Capture the cell that displays the provided text and extract its [x, y] central coordinate. 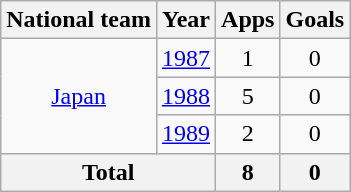
1 [248, 58]
Apps [248, 20]
8 [248, 172]
Total [108, 172]
1989 [186, 134]
Goals [315, 20]
Japan [79, 96]
1988 [186, 96]
National team [79, 20]
Year [186, 20]
2 [248, 134]
1987 [186, 58]
5 [248, 96]
